Extract the (X, Y) coordinate from the center of the cell holding the provided text.  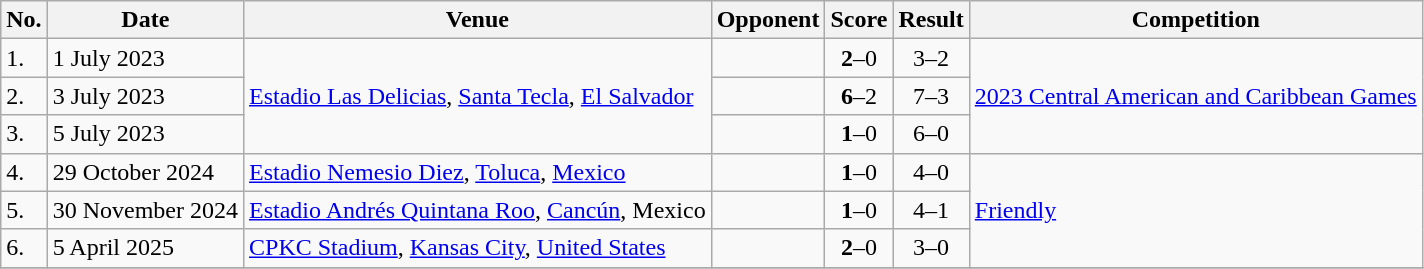
No. (24, 20)
Estadio Andrés Quintana Roo, Cancún, Mexico (478, 210)
6. (24, 248)
30 November 2024 (145, 210)
2023 Central American and Caribbean Games (1196, 96)
1. (24, 58)
5 July 2023 (145, 134)
3–0 (931, 248)
Date (145, 20)
29 October 2024 (145, 172)
2. (24, 96)
6–0 (931, 134)
Competition (1196, 20)
Estadio Nemesio Diez, Toluca, Mexico (478, 172)
3 July 2023 (145, 96)
CPKC Stadium, Kansas City, United States (478, 248)
5. (24, 210)
Opponent (768, 20)
Result (931, 20)
3–2 (931, 58)
Estadio Las Delicias, Santa Tecla, El Salvador (478, 96)
4. (24, 172)
7–3 (931, 96)
1 July 2023 (145, 58)
4–0 (931, 172)
5 April 2025 (145, 248)
Friendly (1196, 210)
Score (859, 20)
6–2 (859, 96)
Venue (478, 20)
3. (24, 134)
4–1 (931, 210)
